Determine the [X, Y] coordinate at the center of the cell enclosing the given text.  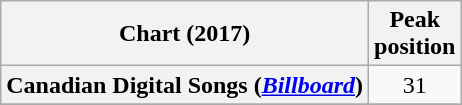
Peakposition [415, 34]
31 [415, 85]
Chart (2017) [185, 34]
Canadian Digital Songs (Billboard) [185, 85]
